Return (X, Y) of the center of cell containing provided text 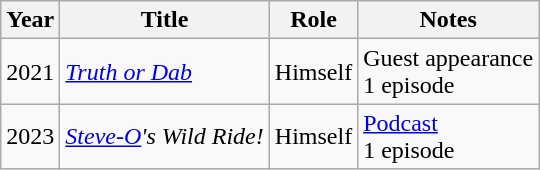
Notes (448, 20)
Role (313, 20)
Guest appearance1 episode (448, 72)
Steve-O's Wild Ride! (164, 136)
2021 (30, 72)
Year (30, 20)
Title (164, 20)
Truth or Dab (164, 72)
Podcast1 episode (448, 136)
2023 (30, 136)
